Capture the cell that displays the provided text and extract its (X, Y) central coordinate. 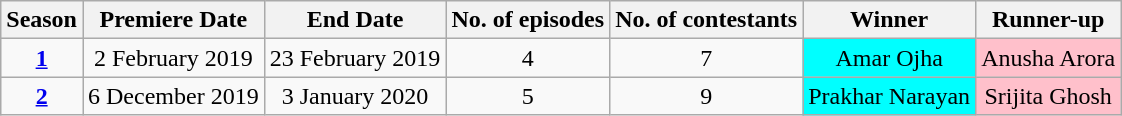
Runner-up (1048, 20)
3 January 2020 (355, 96)
Prakhar Narayan (890, 96)
2 (42, 96)
No. of contestants (706, 20)
Season (42, 20)
No. of episodes (528, 20)
6 December 2019 (173, 96)
Winner (890, 20)
4 (528, 58)
1 (42, 58)
23 February 2019 (355, 58)
9 (706, 96)
End Date (355, 20)
5 (528, 96)
2 February 2019 (173, 58)
7 (706, 58)
Srijita Ghosh (1048, 96)
Anusha Arora (1048, 58)
Premiere Date (173, 20)
Amar Ojha (890, 58)
